Determine the [X, Y] coordinate at the center of the cell enclosing the given text.  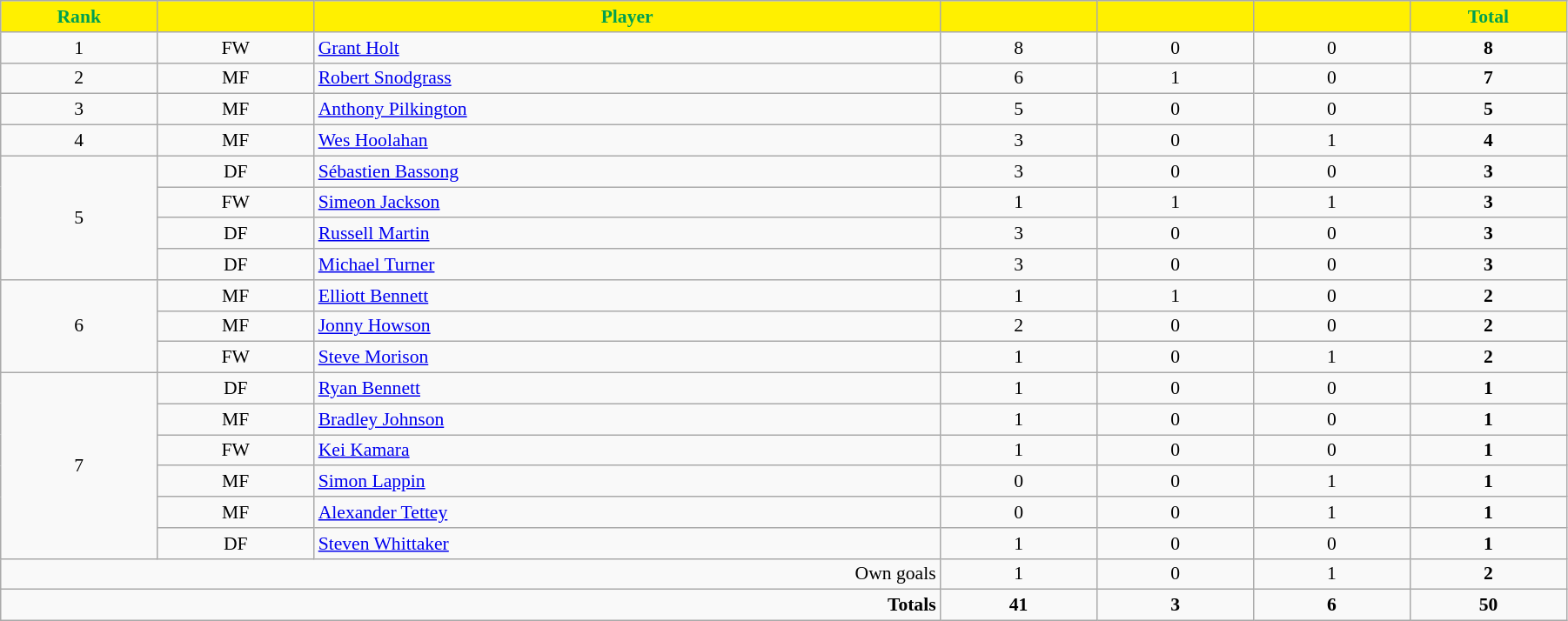
Sébastien Bassong [627, 171]
Simeon Jackson [627, 203]
Totals [471, 605]
Steve Morison [627, 357]
Ryan Bennett [627, 389]
Robert Snodgrass [627, 78]
Michael Turner [627, 264]
41 [1019, 605]
Rank [79, 17]
Grant Holt [627, 48]
Wes Hoolahan [627, 141]
Own goals [471, 574]
Kei Kamara [627, 451]
Simon Lappin [627, 482]
Player [627, 17]
Total [1488, 17]
Alexander Tettey [627, 512]
Bradley Johnson [627, 419]
50 [1488, 605]
Steven Whittaker [627, 544]
Anthony Pilkington [627, 110]
Elliott Bennett [627, 296]
Russell Martin [627, 234]
Jonny Howson [627, 326]
